From the cell containing the given text, extract its center point as [x, y] coordinate. 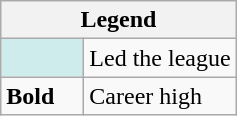
Led the league [160, 58]
Bold [42, 96]
Career high [160, 96]
Legend [118, 20]
